From the cell containing the given text, extract its center point as [x, y] coordinate. 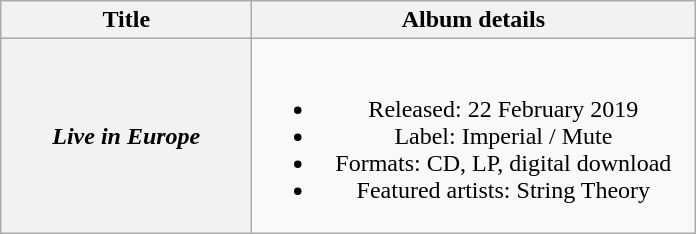
Released: 22 February 2019Label: Imperial / MuteFormats: CD, LP, digital downloadFeatured artists: String Theory [474, 136]
Title [126, 20]
Live in Europe [126, 136]
Album details [474, 20]
